Extract the (X, Y) coordinate from the center of the cell holding the provided text.  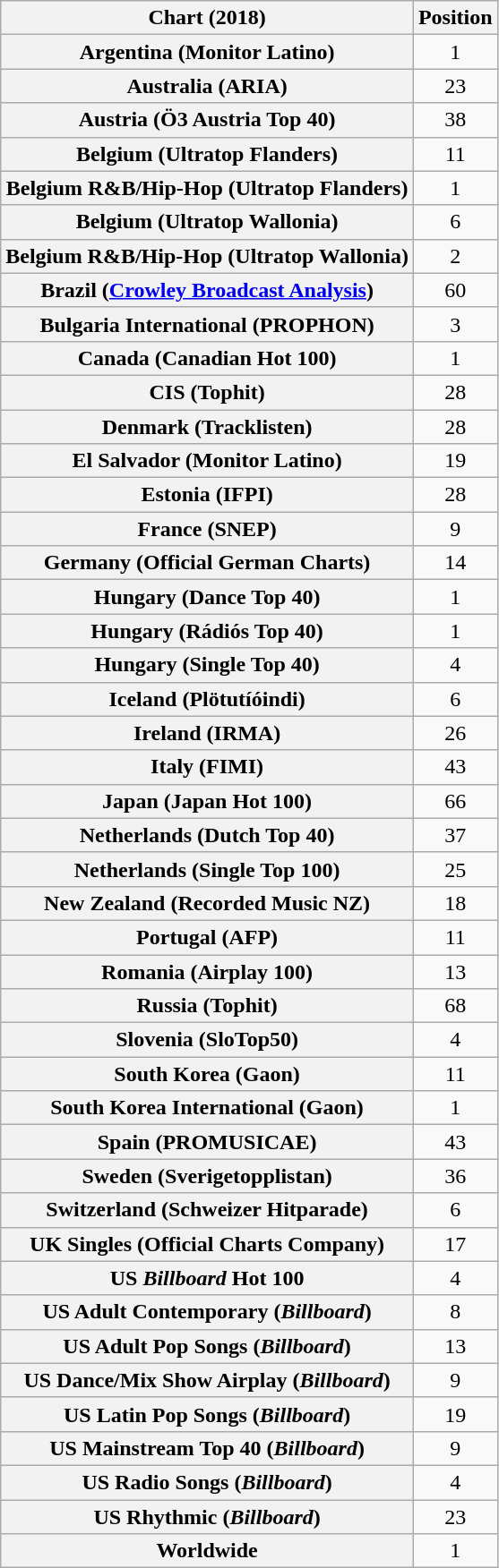
Canada (Canadian Hot 100) (208, 358)
Spain (PROMUSICAE) (208, 1142)
Australia (ARIA) (208, 86)
Belgium R&B/Hip-Hop (Ultratop Flanders) (208, 188)
Portugal (AFP) (208, 937)
South Korea International (Gaon) (208, 1108)
38 (455, 120)
US Rhythmic (Billboard) (208, 1517)
Switzerland (Schweizer Hitparade) (208, 1210)
France (SNEP) (208, 529)
17 (455, 1244)
Denmark (Tracklisten) (208, 427)
US Billboard Hot 100 (208, 1278)
2 (455, 256)
Netherlands (Dutch Top 40) (208, 835)
8 (455, 1312)
Estonia (IFPI) (208, 495)
26 (455, 733)
25 (455, 869)
Chart (2018) (208, 18)
Japan (Japan Hot 100) (208, 801)
CIS (Tophit) (208, 392)
Hungary (Rádiós Top 40) (208, 631)
US Mainstream Top 40 (Billboard) (208, 1448)
New Zealand (Recorded Music NZ) (208, 903)
US Radio Songs (Billboard) (208, 1482)
South Korea (Gaon) (208, 1074)
Austria (Ö3 Austria Top 40) (208, 120)
Italy (FIMI) (208, 767)
Romania (Airplay 100) (208, 971)
66 (455, 801)
68 (455, 1006)
Bulgaria International (PROPHON) (208, 324)
UK Singles (Official Charts Company) (208, 1244)
36 (455, 1176)
US Dance/Mix Show Airplay (Billboard) (208, 1380)
37 (455, 835)
Ireland (IRMA) (208, 733)
Belgium R&B/Hip-Hop (Ultratop Wallonia) (208, 256)
Slovenia (SloTop50) (208, 1040)
Netherlands (Single Top 100) (208, 869)
18 (455, 903)
US Adult Pop Songs (Billboard) (208, 1346)
60 (455, 290)
14 (455, 563)
Sweden (Sverigetopplistan) (208, 1176)
Belgium (Ultratop Flanders) (208, 154)
US Latin Pop Songs (Billboard) (208, 1414)
Iceland (Plötutíóindi) (208, 699)
US Adult Contemporary (Billboard) (208, 1312)
Position (455, 18)
Belgium (Ultratop Wallonia) (208, 222)
3 (455, 324)
Argentina (Monitor Latino) (208, 52)
Brazil (Crowley Broadcast Analysis) (208, 290)
El Salvador (Monitor Latino) (208, 461)
Hungary (Single Top 40) (208, 665)
Russia (Tophit) (208, 1006)
Hungary (Dance Top 40) (208, 597)
Worldwide (208, 1551)
Germany (Official German Charts) (208, 563)
